Detect which cell encompasses the target text, then output its (X, Y) center coordinate. 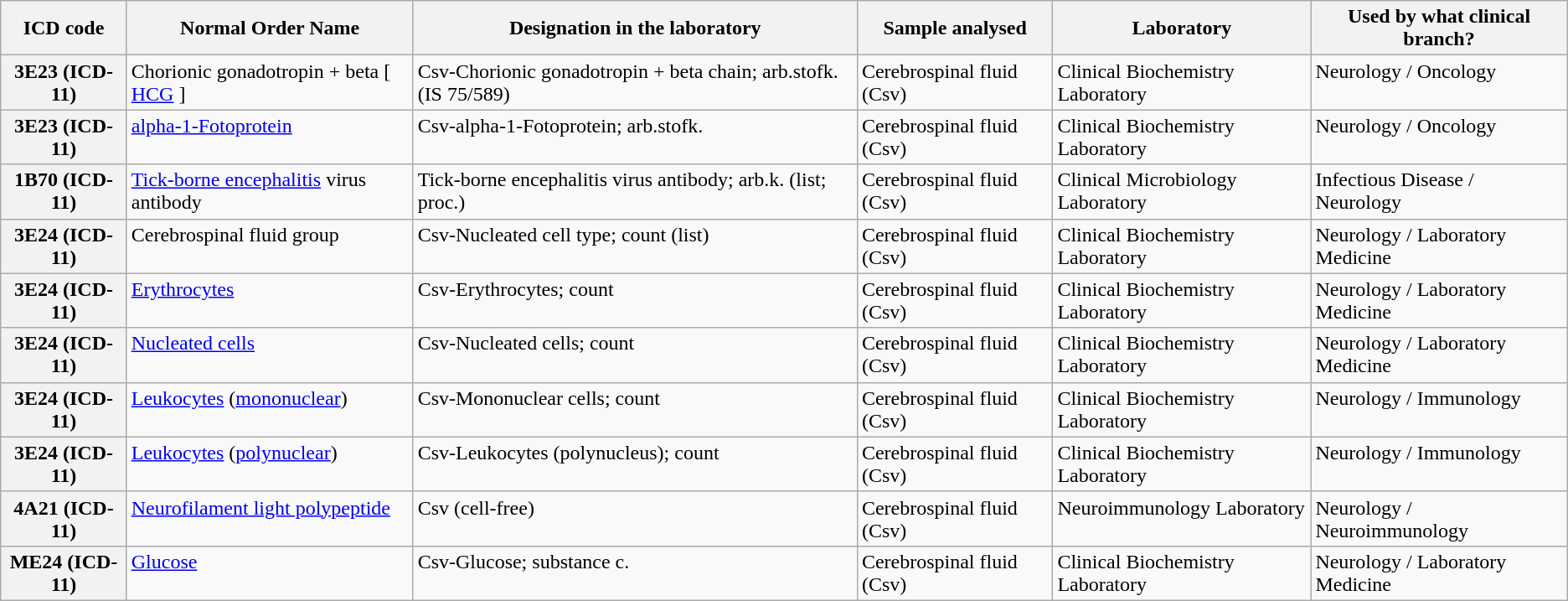
Sample analysed (955, 28)
ICD code (64, 28)
1B70 (ICD-11) (64, 191)
Erythrocytes (270, 300)
Csv-Nucleated cell type; count (list) (635, 246)
Nucleated cells (270, 355)
Leukocytes (mononuclear) (270, 409)
Csv-Nucleated cells; count (635, 355)
Csv-Mononuclear cells; count (635, 409)
Leukocytes (polynuclear) (270, 464)
Csv-alpha-1-Fotoprotein; arb.stofk. (635, 137)
Csv (cell-free) (635, 518)
Tick-borne encephalitis virus antibody (270, 191)
Csv-Glucose; substance c. (635, 573)
Neurology / Neuroimmunology (1439, 518)
ME24 (ICD-11) (64, 573)
Csv-Chorionic gonadotropin + beta chain; arb.stofk. (IS 75/589) (635, 82)
Designation in the laboratory (635, 28)
Neurofilament light polypeptide (270, 518)
Csv-Leukocytes (polynucleus); count (635, 464)
Cerebrospinal fluid group (270, 246)
Tick-borne encephalitis virus antibody; arb.k. (list; proc.) (635, 191)
4A21 (ICD-11) (64, 518)
Csv-Erythrocytes; count (635, 300)
alpha-1-Fotoprotein (270, 137)
Neuroimmunology Laboratory (1182, 518)
Glucose (270, 573)
Clinical Microbiology Laboratory (1182, 191)
Infectious Disease / Neurology (1439, 191)
Normal Order Name (270, 28)
Chorionic gonadotropin + beta [ HCG ] (270, 82)
Laboratory (1182, 28)
Used by what clinical branch? (1439, 28)
